For the text-containing cell, return its midpoint in [x, y] coordinate format. 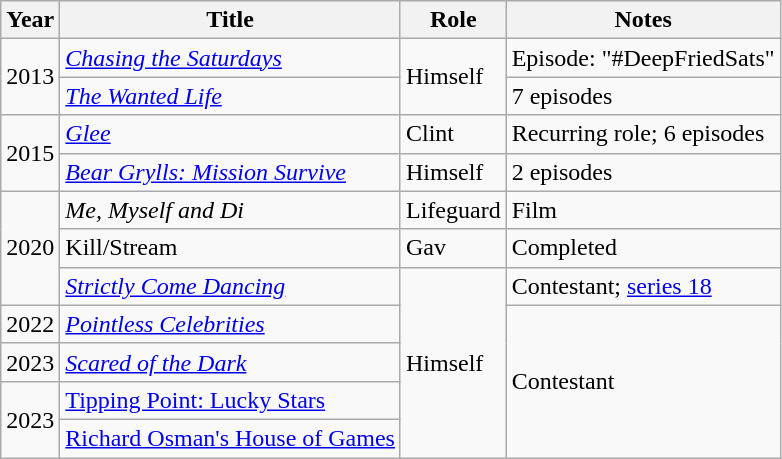
2020 [30, 248]
2 episodes [643, 172]
Lifeguard [453, 210]
Year [30, 20]
Strictly Come Dancing [230, 286]
2022 [30, 324]
Glee [230, 134]
7 episodes [643, 96]
Scared of the Dark [230, 362]
Me, Myself and Di [230, 210]
Episode: "#DeepFriedSats" [643, 58]
Clint [453, 134]
Recurring role; 6 episodes [643, 134]
Film [643, 210]
Tipping Point: Lucky Stars [230, 400]
Pointless Celebrities [230, 324]
Role [453, 20]
The Wanted Life [230, 96]
Contestant; series 18 [643, 286]
Chasing the Saturdays [230, 58]
2015 [30, 153]
Notes [643, 20]
Kill/Stream [230, 248]
Completed [643, 248]
Richard Osman's House of Games [230, 438]
2013 [30, 77]
Gav [453, 248]
Contestant [643, 381]
Bear Grylls: Mission Survive [230, 172]
Title [230, 20]
